Return (x, y) of the center of cell containing provided text 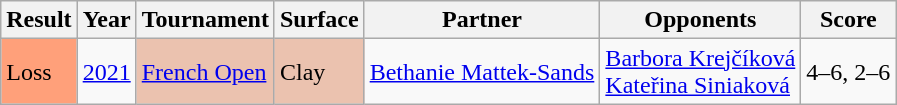
Bethanie Mattek-Sands (482, 72)
Clay (319, 72)
Result (39, 20)
Score (848, 20)
French Open (205, 72)
Loss (39, 72)
Surface (319, 20)
Opponents (700, 20)
Year (106, 20)
Partner (482, 20)
2021 (106, 72)
4–6, 2–6 (848, 72)
Barbora Krejčíková Kateřina Siniaková (700, 72)
Tournament (205, 20)
